Scan for the cell matching the given text and deliver its (x, y) coordinate at center. 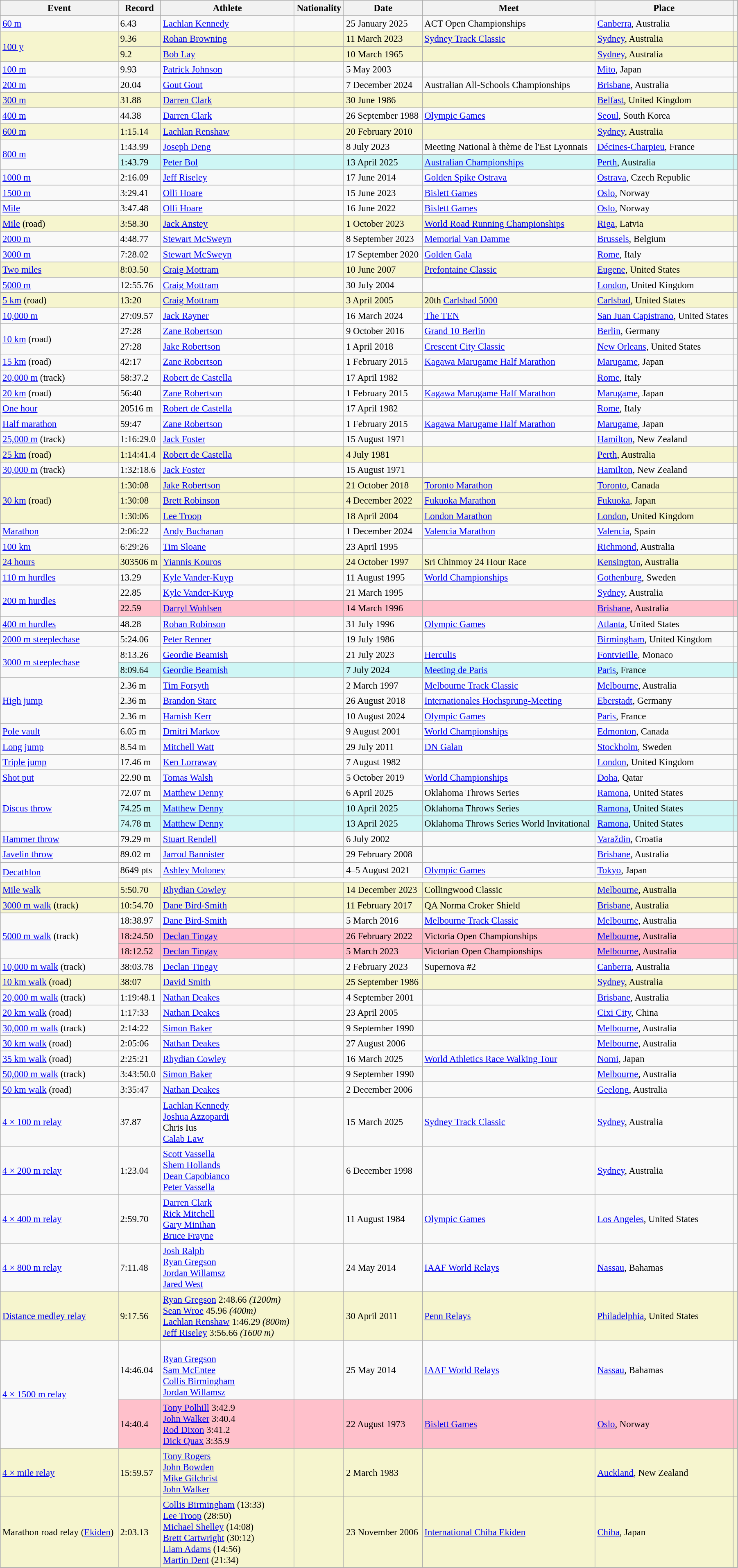
1:14:41.4 (139, 454)
2:05:06 (139, 1044)
Richmond, Australia (664, 547)
Herculis (509, 655)
2:03.13 (139, 1532)
1:16:29.0 (139, 439)
Carlsbad, United States (664, 300)
6 December 1998 (383, 1170)
13.29 (139, 578)
300 m (59, 100)
2000 m steeplechase (59, 639)
Victoria Open Championships (509, 936)
24 hours (59, 562)
Event (59, 8)
7 August 1982 (383, 762)
QA Norma Croker Shield (509, 905)
Australian All-Schools Championships (509, 85)
Javelin throw (59, 855)
Collingwood Classic (509, 890)
21 October 2018 (383, 485)
Golden Spike Ostrava (509, 177)
800 m (59, 154)
4:48.77 (139, 239)
50,000 m walk (track) (59, 1075)
2 February 2023 (383, 967)
San Juan Capistrano, United States (664, 316)
7 July 2024 (383, 670)
Edmonton, Canada (664, 732)
400 m hurdles (59, 624)
11 August 1995 (383, 578)
7 December 2024 (383, 85)
Valencia Marathon (509, 531)
DN Galan (509, 747)
Gothenburg, Sweden (664, 578)
3000 m walk (track) (59, 905)
25 May 2014 (383, 1370)
8:03.50 (139, 270)
Rohan Browning (227, 39)
15:59.57 (139, 1473)
20,000 m (track) (59, 377)
Tony Polhill 3:42.9John Walker 3:40.4Rod Dixon 3:41.2Dick Quax 3:35.9 (227, 1424)
Penn Relays (509, 1316)
Meeting de Paris (509, 670)
9 October 2016 (383, 331)
Lachlan Renshaw (227, 131)
Décines-Charpieu, France (664, 147)
30 June 1986 (383, 100)
1:17:33 (139, 1013)
16 March 2025 (383, 1059)
Yiannis Kouros (227, 562)
72.07 m (139, 793)
18:38.97 (139, 921)
22.90 m (139, 778)
22 August 1973 (383, 1424)
Mito, Japan (664, 70)
20.04 (139, 85)
23 April 1995 (383, 547)
10 August 2024 (383, 716)
10 km (road) (59, 339)
3 April 2005 (383, 300)
15 March 2025 (383, 1122)
18:12.52 (139, 951)
Grand 10 Berlin (509, 331)
15 km (road) (59, 362)
16 June 2022 (383, 208)
9.93 (139, 70)
Triple jump (59, 762)
Marathon (59, 531)
Mile (59, 208)
30,000 m walk (track) (59, 1028)
Scott VassellaShem HollandsDean CapobiancoPeter Vassella (227, 1170)
Victorian Open Championships (509, 951)
7:11.48 (139, 1268)
2:25:21 (139, 1059)
Varaždin, Croatia (664, 839)
5:50.70 (139, 890)
Hammer throw (59, 839)
Rohan Robinson (227, 624)
200 m (59, 85)
2 March 1983 (383, 1473)
Philadelphia, United States (664, 1316)
Lachlan KennedyJoshua AzzopardiChris IusCalab Law (227, 1122)
100 y (59, 47)
8:13.26 (139, 655)
Nomi, Japan (664, 1059)
58:37.2 (139, 377)
World Road Running Championships (509, 224)
20 km walk (road) (59, 1013)
30 July 2004 (383, 285)
2000 m (59, 239)
17.46 m (139, 762)
Prefontaine Classic (509, 270)
Mile walk (59, 890)
6:29:26 (139, 547)
Tony RogersJohn BowdenMike GilchristJohn Walker (227, 1473)
Two miles (59, 270)
Brussels, Belgium (664, 239)
48.28 (139, 624)
Sri Chinmoy 24 Hour Race (509, 562)
Dmitri Markov (227, 732)
74.25 m (139, 809)
4 December 2022 (383, 501)
18 April 2004 (383, 516)
Athlete (227, 8)
3:29.41 (139, 193)
International Chiba Ekiden (509, 1532)
Lachlan Kennedy (227, 24)
Jack Anstey (227, 224)
22.85 (139, 593)
27 August 2006 (383, 1044)
Lee Troop (227, 516)
Oklahoma Throws Series World Invitational (509, 824)
89.02 m (139, 855)
ACT Open Championships (509, 24)
25,000 m (track) (59, 439)
27:09.57 (139, 316)
13:20 (139, 300)
Cixi City, China (664, 1013)
High jump (59, 701)
8:09.64 (139, 670)
100 km (59, 547)
2 March 1997 (383, 685)
Mile (road) (59, 224)
Darren ClarkRick MitchellGary MinihanBruce Frayne (227, 1219)
26 August 2018 (383, 701)
4–5 August 2021 (383, 870)
9.36 (139, 39)
23 November 2006 (383, 1532)
World Athletics Race Walking Tour (509, 1059)
79.29 m (139, 839)
1500 m (59, 193)
Collis Birmingham (13:33)Lee Troop (28:50)Michael Shelley (14:08)Brett Cartwright (30:12)Liam Adams (14:56)Martin Dent (21:34) (227, 1532)
6 April 2025 (383, 793)
6.05 m (139, 732)
Eugene, United States (664, 270)
Hamish Kerr (227, 716)
Los Angeles, United States (664, 1219)
25 January 2025 (383, 24)
Memorial Van Damme (509, 239)
23 April 2005 (383, 1013)
17 June 2014 (383, 177)
5:24.06 (139, 639)
16 March 2024 (383, 316)
Decathlon (59, 872)
Patrick Johnson (227, 70)
1000 m (59, 177)
Ken Lorraway (227, 762)
Peter Bol (227, 162)
1:19:48.1 (139, 998)
Bob Lay (227, 54)
Doha, Qatar (664, 778)
Supernova #2 (509, 967)
1:32:18.6 (139, 470)
9:17.56 (139, 1316)
Record (139, 8)
Tim Forsyth (227, 685)
Half marathon (59, 424)
Peter Renner (227, 639)
1 December 2024 (383, 531)
Eberstadt, Germany (664, 701)
New Orleans, United States (664, 347)
30,000 m (track) (59, 470)
20th Carlsbad 5000 (509, 300)
400 m (59, 116)
Kensington, Australia (664, 562)
Tokyo, Japan (664, 870)
100 m (59, 70)
24 May 2014 (383, 1268)
2:16.09 (139, 177)
2:14:22 (139, 1028)
10 April 2025 (383, 809)
1:15.14 (139, 131)
1:23.04 (139, 1170)
30 April 2011 (383, 1316)
20,000 m walk (track) (59, 998)
Berlin, Germany (664, 331)
60 m (59, 24)
Toronto, Canada (664, 485)
22.59 (139, 608)
Riga, Latvia (664, 224)
Tim Sloane (227, 547)
Andy Buchanan (227, 531)
8 September 2023 (383, 239)
Golden Gala (509, 254)
14 March 1996 (383, 608)
5000 m walk (track) (59, 936)
4 × 100 m relay (59, 1122)
4 × 400 m relay (59, 1219)
Belfast, United Kingdom (664, 100)
Fukuoka, Japan (664, 501)
20 February 2010 (383, 131)
35 km walk (road) (59, 1059)
6.43 (139, 24)
4 × 1500 m relay (59, 1394)
One hour (59, 408)
Fukuoka Marathon (509, 501)
1 April 2018 (383, 347)
9.2 (139, 54)
Discus throw (59, 808)
30 km (road) (59, 500)
Atlanta, United States (664, 624)
110 m hurdles (59, 578)
4 July 1981 (383, 454)
Geelong, Australia (664, 1090)
Nationality (319, 8)
Stockholm, Sweden (664, 747)
5 March 2016 (383, 921)
3:58.30 (139, 224)
Joseph Deng (227, 147)
Marathon road relay (Ekiden) (59, 1532)
38:03.78 (139, 967)
Distance medley relay (59, 1316)
3:35:47 (139, 1090)
200 m hurdles (59, 601)
Ostrava, Czech Republic (664, 177)
The TEN (509, 316)
6 July 2002 (383, 839)
1:43.79 (139, 162)
10 km walk (road) (59, 982)
21 March 1995 (383, 593)
37.87 (139, 1122)
Ashley Moloney (227, 870)
Jarrod Bannister (227, 855)
19 July 1986 (383, 639)
10 March 1965 (383, 54)
74.78 m (139, 824)
14:40.4 (139, 1424)
3:43:50.0 (139, 1075)
24 October 1997 (383, 562)
Mitchell Watt (227, 747)
59:47 (139, 424)
8 July 2023 (383, 147)
11 February 2017 (383, 905)
2 December 2006 (383, 1090)
10 June 2007 (383, 270)
Place (664, 8)
21 July 2023 (383, 655)
3000 m steeplechase (59, 662)
10,000 m (59, 316)
4 × 800 m relay (59, 1268)
4 September 2001 (383, 998)
4 × mile relay (59, 1473)
1:43.99 (139, 147)
10,000 m walk (track) (59, 967)
18:24.50 (139, 936)
2:59.70 (139, 1219)
26 September 1988 (383, 116)
Crescent City Classic (509, 347)
Birmingham, United Kingdom (664, 639)
Brett Robinson (227, 501)
Pole vault (59, 732)
600 m (59, 131)
Tomas Walsh (227, 778)
10:54.70 (139, 905)
3:47.48 (139, 208)
29 July 2011 (383, 747)
Ryan GregsonSam McEnteeCollis BirminghamJordan Willamsz (227, 1370)
Jeff Riseley (227, 177)
8649 pts (139, 870)
5000 m (59, 285)
2:06:22 (139, 531)
31 July 1996 (383, 624)
Meet (509, 8)
Stuart Rendell (227, 839)
4 × 200 m relay (59, 1170)
Internationales Hochsprung-Meeting (509, 701)
42:17 (139, 362)
London Marathon (509, 516)
9 August 2001 (383, 732)
7:28.02 (139, 254)
Australian Championships (509, 162)
Chiba, Japan (664, 1532)
14:46.04 (139, 1370)
Valencia, Spain (664, 531)
Seoul, South Korea (664, 116)
38:07 (139, 982)
3000 m (59, 254)
Brandon Starc (227, 701)
Josh RalphRyan GregsonJordan WillamszJared West (227, 1268)
25 September 1986 (383, 982)
11 March 2023 (383, 39)
15 June 2023 (383, 193)
5 km (road) (59, 300)
Ryan Gregson 2:48.66 (1200m)Sean Wroe 45.96 (400m)Lachlan Renshaw 1:46.29 (800m)Jeff Riseley 3:56.66 (1600 m) (227, 1316)
Jack Rayner (227, 316)
20 km (road) (59, 393)
56:40 (139, 393)
25 km (road) (59, 454)
5 October 2019 (383, 778)
Darryl Wohlsen (227, 608)
Meeting National à thème de l'Est Lyonnais (509, 147)
5 March 2023 (383, 951)
Fontvieille, Monaco (664, 655)
Gout Gout (227, 85)
20516 m (139, 408)
1 October 2023 (383, 224)
Shot put (59, 778)
50 km walk (road) (59, 1090)
8.54 m (139, 747)
11 August 1984 (383, 1219)
30 km walk (road) (59, 1044)
44.38 (139, 116)
31.88 (139, 100)
Date (383, 8)
David Smith (227, 982)
12:55.76 (139, 285)
29 February 2008 (383, 855)
Toronto Marathon (509, 485)
Long jump (59, 747)
17 September 2020 (383, 254)
303506 m (139, 562)
Auckland, New Zealand (664, 1473)
1:30:06 (139, 516)
5 May 2003 (383, 70)
14 December 2023 (383, 890)
26 February 2022 (383, 936)
